Locate the cell with the specified text and output its [X, Y] center coordinate. 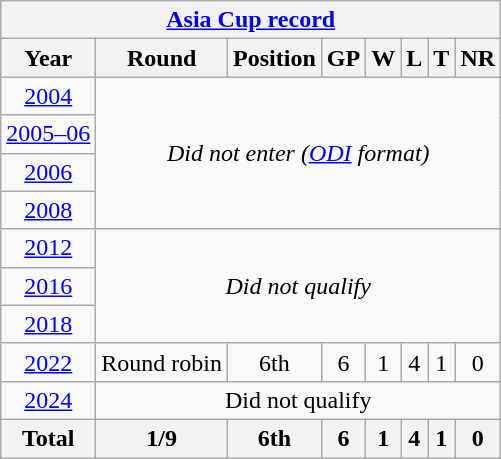
Round robin [162, 362]
Year [48, 58]
2018 [48, 324]
Total [48, 438]
2022 [48, 362]
2012 [48, 248]
1/9 [162, 438]
2005–06 [48, 134]
Round [162, 58]
2004 [48, 96]
2008 [48, 210]
Did not enter (ODI format) [298, 153]
L [414, 58]
NR [478, 58]
Asia Cup record [251, 20]
Position [275, 58]
2006 [48, 172]
W [384, 58]
GP [343, 58]
2016 [48, 286]
2024 [48, 400]
T [442, 58]
